Extract the (x, y) coordinate from the center of the cell holding the provided text.  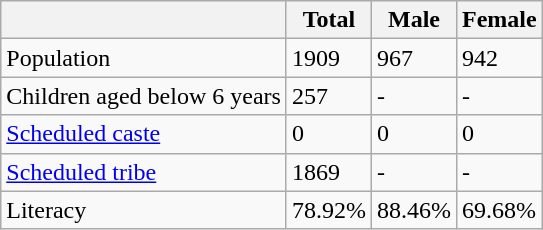
Population (144, 58)
967 (414, 58)
Total (328, 20)
Female (500, 20)
257 (328, 96)
1869 (328, 172)
Scheduled tribe (144, 172)
78.92% (328, 210)
Children aged below 6 years (144, 96)
1909 (328, 58)
942 (500, 58)
69.68% (500, 210)
88.46% (414, 210)
Scheduled caste (144, 134)
Male (414, 20)
Literacy (144, 210)
